For the text-containing cell, return its midpoint in (X, Y) coordinate format. 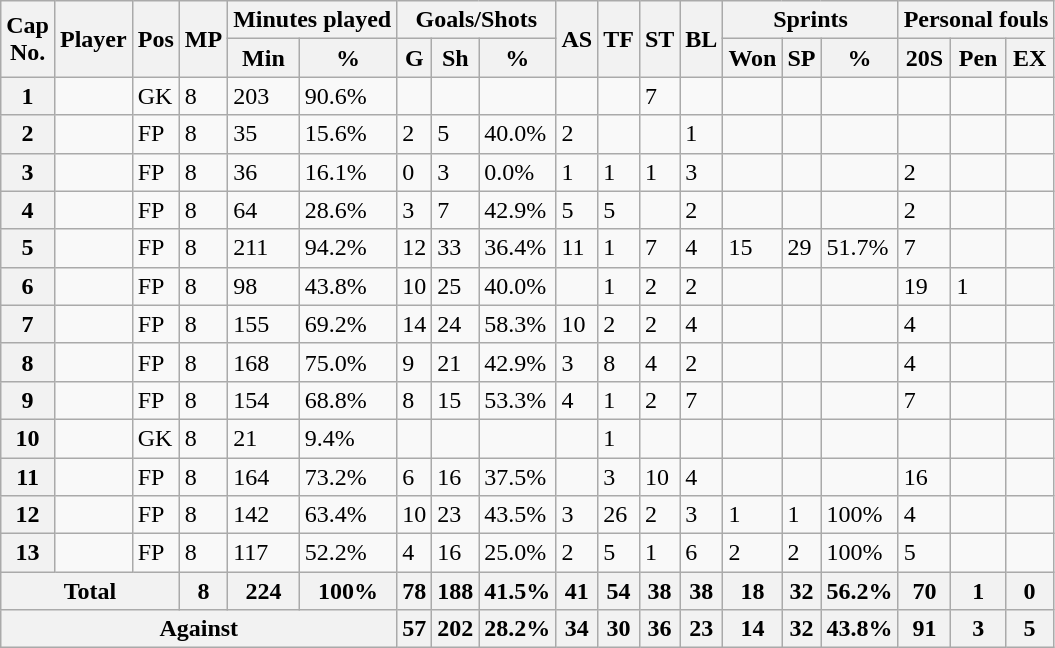
AS (577, 39)
33 (456, 248)
Won (752, 58)
26 (619, 515)
MP (203, 39)
ST (659, 39)
TF (619, 39)
16.1% (348, 172)
18 (752, 591)
13 (28, 553)
78 (414, 591)
155 (264, 324)
53.3% (518, 400)
164 (264, 477)
25 (456, 286)
Goals/Shots (476, 20)
211 (264, 248)
SP (802, 58)
G (414, 58)
0.0% (518, 172)
28.2% (518, 629)
224 (264, 591)
Against (199, 629)
CapNo. (28, 39)
56.2% (860, 591)
41.5% (518, 591)
70 (924, 591)
Player (93, 39)
Pen (978, 58)
73.2% (348, 477)
52.2% (348, 553)
Personal fouls (976, 20)
168 (264, 362)
37.5% (518, 477)
25.0% (518, 553)
202 (456, 629)
63.4% (348, 515)
9.4% (348, 438)
154 (264, 400)
57 (414, 629)
Total (90, 591)
43.5% (518, 515)
91 (924, 629)
64 (264, 210)
68.8% (348, 400)
188 (456, 591)
41 (577, 591)
Sprints (810, 20)
36.4% (518, 248)
BL (702, 39)
98 (264, 286)
Minutes played (312, 20)
69.2% (348, 324)
34 (577, 629)
29 (802, 248)
20S (924, 58)
203 (264, 96)
19 (924, 286)
Min (264, 58)
24 (456, 324)
Sh (456, 58)
90.6% (348, 96)
117 (264, 553)
51.7% (860, 248)
54 (619, 591)
142 (264, 515)
35 (264, 134)
94.2% (348, 248)
Pos (156, 39)
58.3% (518, 324)
15.6% (348, 134)
28.6% (348, 210)
30 (619, 629)
EX (1030, 58)
75.0% (348, 362)
